From the cell containing the given text, extract its center point as [X, Y] coordinate. 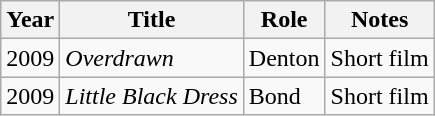
Title [152, 20]
Overdrawn [152, 58]
Little Black Dress [152, 96]
Notes [380, 20]
Denton [284, 58]
Role [284, 20]
Year [30, 20]
Bond [284, 96]
